Pinpoint the cell where the given text exists, returning its [X, Y] midpoint coordinate. 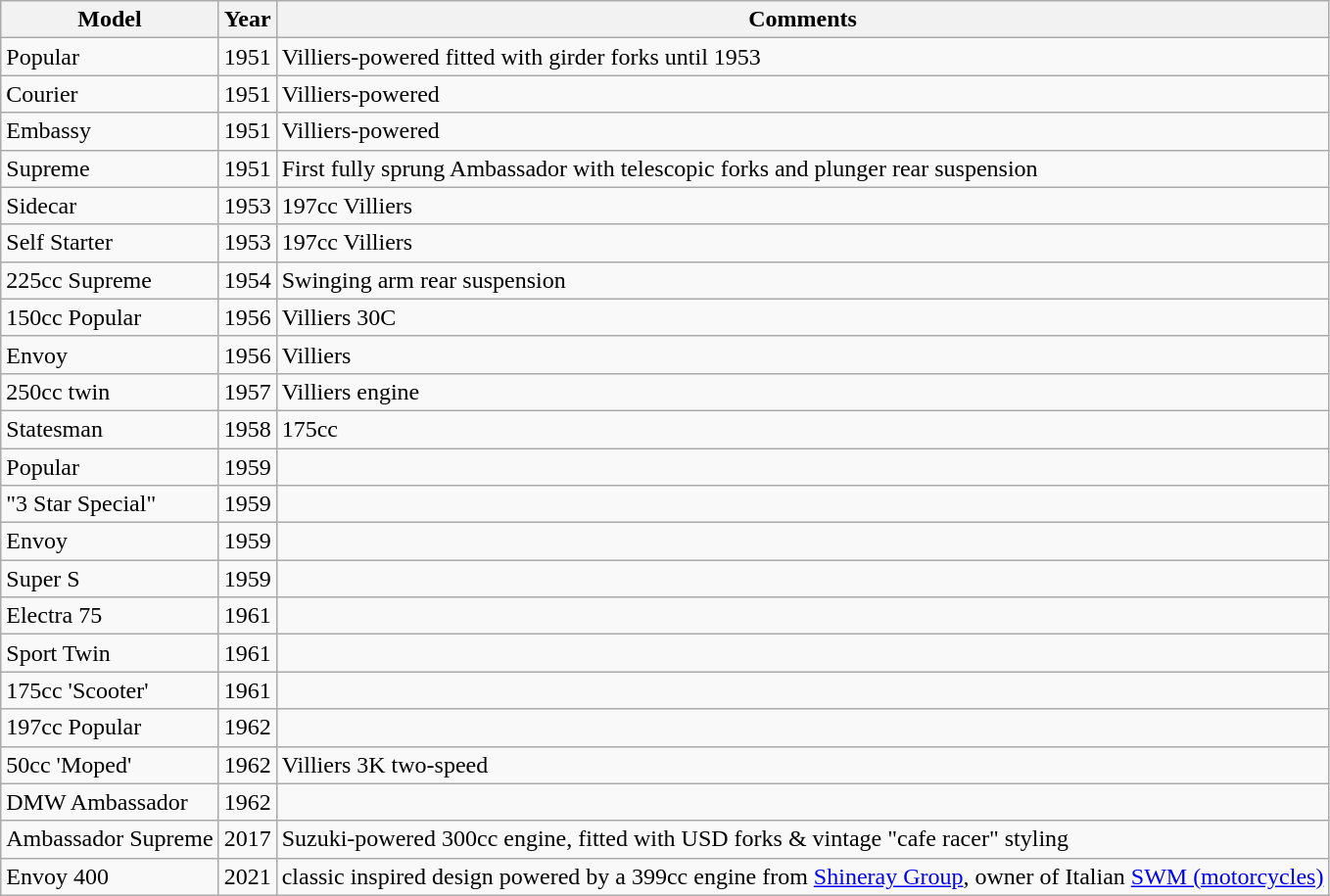
50cc 'Moped' [110, 765]
Model [110, 20]
175cc 'Scooter' [110, 690]
Electra 75 [110, 616]
1957 [247, 392]
classic inspired design powered by a 399cc engine from Shineray Group, owner of Italian SWM (motorcycles) [803, 876]
Embassy [110, 131]
Ambassador Supreme [110, 839]
DMW Ambassador [110, 802]
Statesman [110, 429]
Courier [110, 94]
Super S [110, 579]
250cc twin [110, 392]
1958 [247, 429]
Sidecar [110, 206]
Villiers 3K two-speed [803, 765]
Villiers-powered fitted with girder forks until 1953 [803, 57]
"3 Star Special" [110, 504]
Supreme [110, 168]
225cc Supreme [110, 280]
Villiers engine [803, 392]
2021 [247, 876]
Self Starter [110, 243]
197cc Popular [110, 728]
150cc Popular [110, 317]
Suzuki-powered 300cc engine, fitted with USD forks & vintage "cafe racer" styling [803, 839]
Comments [803, 20]
First fully sprung Ambassador with telescopic forks and plunger rear suspension [803, 168]
Year [247, 20]
Swinging arm rear suspension [803, 280]
175cc [803, 429]
Villiers [803, 354]
1954 [247, 280]
2017 [247, 839]
Sport Twin [110, 653]
Villiers 30C [803, 317]
Envoy 400 [110, 876]
